Return the (X, Y) coordinate for the center point of the cell that contains the specified text.  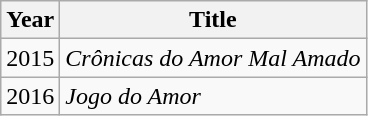
Jogo do Amor (213, 96)
Crônicas do Amor Mal Amado (213, 58)
2016 (30, 96)
2015 (30, 58)
Year (30, 20)
Title (213, 20)
